For the text-containing cell, return its midpoint in (x, y) coordinate format. 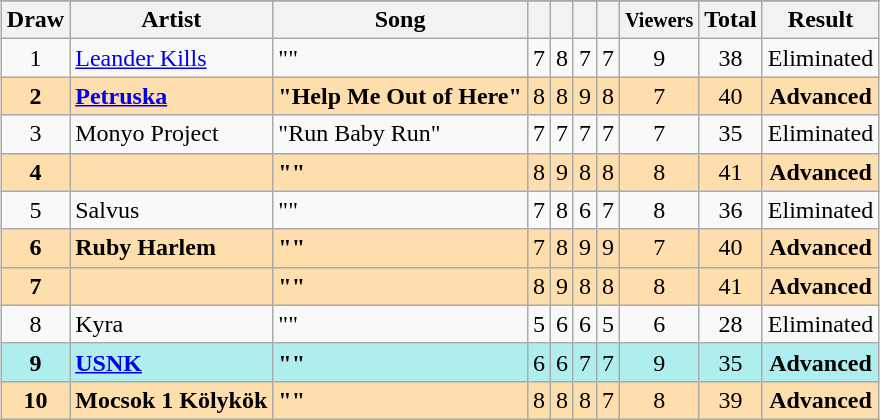
Mocsok 1 Kölykök (172, 400)
Ruby Harlem (172, 248)
4 (35, 172)
3 (35, 134)
Monyo Project (172, 134)
28 (731, 324)
Draw (35, 20)
Viewers (660, 20)
39 (731, 400)
Artist (172, 20)
Petruska (172, 96)
2 (35, 96)
36 (731, 210)
Kyra (172, 324)
Salvus (172, 210)
10 (35, 400)
Leander Kills (172, 58)
USNK (172, 362)
"Help Me Out of Here" (400, 96)
Total (731, 20)
Song (400, 20)
"Run Baby Run" (400, 134)
1 (35, 58)
Result (820, 20)
38 (731, 58)
